Provide the [X, Y] coordinate of the cell's center where the given text is located.  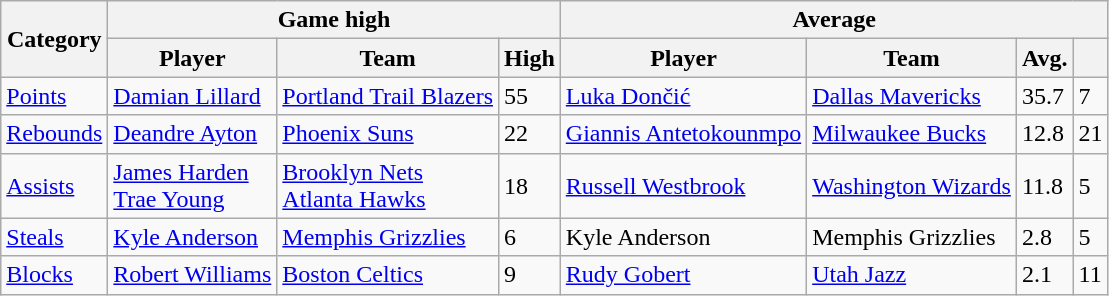
2.1 [1044, 275]
55 [530, 96]
Damian Lillard [192, 96]
2.8 [1044, 237]
12.8 [1044, 134]
High [530, 58]
Russell Westbrook [683, 186]
Rudy Gobert [683, 275]
Average [834, 20]
Blocks [54, 275]
18 [530, 186]
Washington Wizards [912, 186]
Avg. [1044, 58]
Rebounds [54, 134]
Category [54, 39]
Brooklyn NetsAtlanta Hawks [388, 186]
Game high [334, 20]
Robert Williams [192, 275]
35.7 [1044, 96]
Boston Celtics [388, 275]
9 [530, 275]
Utah Jazz [912, 275]
Points [54, 96]
Assists [54, 186]
7 [1090, 96]
Giannis Antetokounmpo [683, 134]
Luka Dončić [683, 96]
6 [530, 237]
11 [1090, 275]
Steals [54, 237]
22 [530, 134]
Milwaukee Bucks [912, 134]
Phoenix Suns [388, 134]
11.8 [1044, 186]
Deandre Ayton [192, 134]
Portland Trail Blazers [388, 96]
21 [1090, 134]
Dallas Mavericks [912, 96]
James HardenTrae Young [192, 186]
